Extract the [x, y] coordinate from the center of the cell holding the provided text.  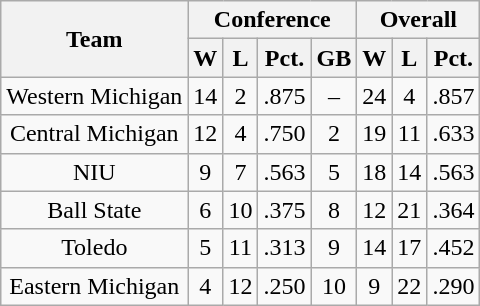
.250 [284, 286]
Central Michigan [94, 134]
.452 [454, 248]
.375 [284, 210]
Conference [272, 20]
21 [410, 210]
Toledo [94, 248]
.875 [284, 96]
Ball State [94, 210]
19 [374, 134]
22 [410, 286]
Western Michigan [94, 96]
Overall [418, 20]
18 [374, 172]
– [334, 96]
.364 [454, 210]
7 [240, 172]
.290 [454, 286]
6 [206, 210]
17 [410, 248]
.857 [454, 96]
.313 [284, 248]
Eastern Michigan [94, 286]
.750 [284, 134]
.633 [454, 134]
GB [334, 58]
8 [334, 210]
24 [374, 96]
NIU [94, 172]
Team [94, 39]
